From the cell containing the given text, extract its center point as [X, Y] coordinate. 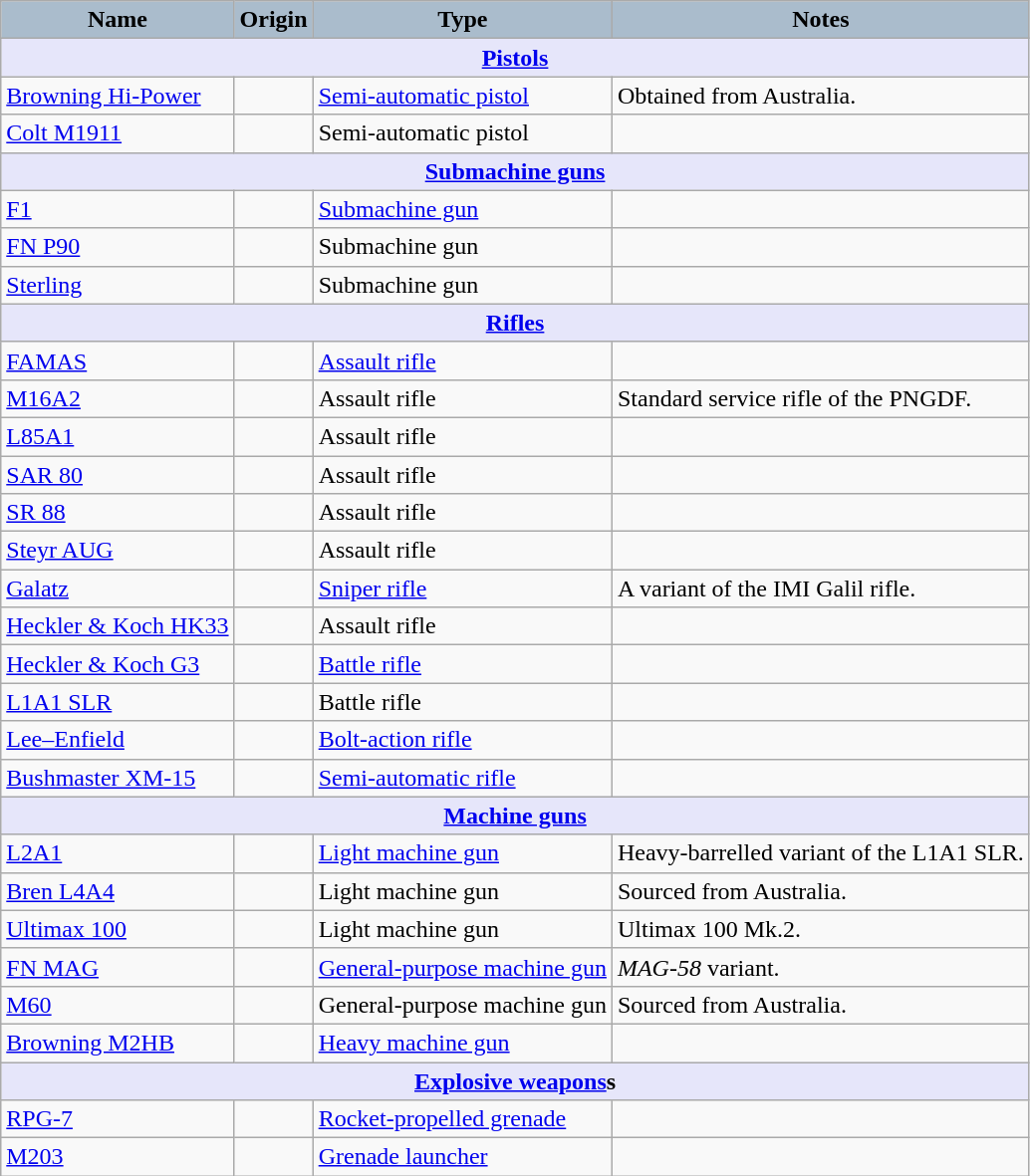
RPG-7 [118, 1119]
Machine guns [516, 816]
Browning M2HB [118, 1043]
Standard service rifle of the PNGDF. [821, 398]
L1A1 SLR [118, 702]
Browning Hi-Power [118, 96]
Obtained from Australia. [821, 96]
Origin [273, 20]
Semi-automatic rifle [462, 778]
F1 [118, 209]
Name [118, 20]
A variant of the IMI Galil rifle. [821, 588]
Notes [821, 20]
Type [462, 20]
FN MAG [118, 967]
FN P90 [118, 247]
Heavy machine gun [462, 1043]
M16A2 [118, 398]
Heckler & Koch HK33 [118, 626]
Heckler & Koch G3 [118, 664]
Submachine guns [516, 171]
Pistols [516, 58]
L85A1 [118, 436]
Lee–Enfield [118, 740]
SAR 80 [118, 475]
Ultimax 100 Mk.2. [821, 929]
Ultimax 100 [118, 929]
Grenade launcher [462, 1157]
Rifles [516, 323]
MAG-58 variant. [821, 967]
Rocket-propelled grenade [462, 1119]
Bushmaster XM-15 [118, 778]
L2A1 [118, 853]
M203 [118, 1157]
Sniper rifle [462, 588]
Heavy-barrelled variant of the L1A1 SLR. [821, 853]
Sterling [118, 285]
FAMAS [118, 360]
Galatz [118, 588]
Colt M1911 [118, 133]
M60 [118, 1005]
Explosive weaponss [516, 1080]
Steyr AUG [118, 551]
SR 88 [118, 513]
Bren L4A4 [118, 891]
Bolt-action rifle [462, 740]
